Search for the cell housing the specified text and yield its (X, Y) center coordinate. 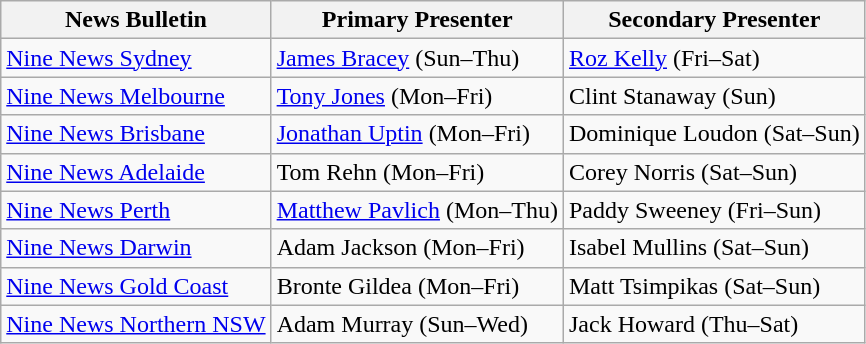
Corey Norris (Sat–Sun) (714, 172)
Matthew Pavlich (Mon–Thu) (417, 210)
Dominique Loudon (Sat–Sun) (714, 134)
Tom Rehn (Mon–Fri) (417, 172)
Nine News Perth (136, 210)
Bronte Gildea (Mon–Fri) (417, 286)
Nine News Gold Coast (136, 286)
James Bracey (Sun–Thu) (417, 58)
Matt Tsimpikas (Sat–Sun) (714, 286)
Adam Murray (Sun–Wed) (417, 324)
Jonathan Uptin (Mon–Fri) (417, 134)
Nine News Sydney (136, 58)
Nine News Adelaide (136, 172)
Jack Howard (Thu–Sat) (714, 324)
Paddy Sweeney (Fri–Sun) (714, 210)
Roz Kelly (Fri–Sat) (714, 58)
Nine News Darwin (136, 248)
News Bulletin (136, 20)
Clint Stanaway (Sun) (714, 96)
Tony Jones (Mon–Fri) (417, 96)
Nine News Brisbane (136, 134)
Primary Presenter (417, 20)
Nine News Northern NSW (136, 324)
Nine News Melbourne (136, 96)
Secondary Presenter (714, 20)
Adam Jackson (Mon–Fri) (417, 248)
Isabel Mullins (Sat–Sun) (714, 248)
